Return the [x, y] coordinate for the center point of the cell that contains the specified text.  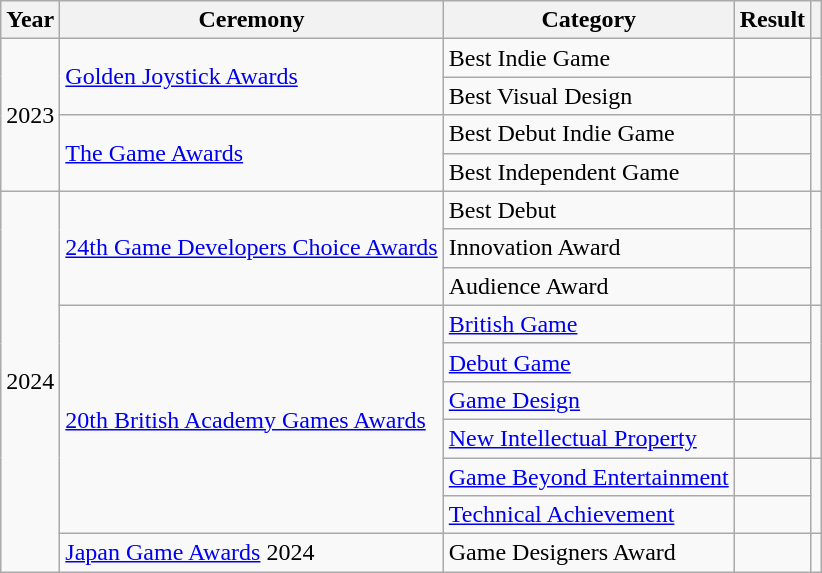
The Game Awards [252, 153]
2023 [30, 115]
2024 [30, 382]
Best Indie Game [588, 58]
Technical Achievement [588, 515]
20th British Academy Games Awards [252, 419]
Best Independent Game [588, 172]
Japan Game Awards 2024 [252, 553]
Audience Award [588, 286]
Best Debut [588, 210]
Best Debut Indie Game [588, 134]
Best Visual Design [588, 96]
Category [588, 20]
24th Game Developers Choice Awards [252, 248]
Year [30, 20]
Innovation Award [588, 248]
Game Design [588, 400]
Ceremony [252, 20]
Result [772, 20]
Game Beyond Entertainment [588, 477]
Golden Joystick Awards [252, 77]
New Intellectual Property [588, 438]
British Game [588, 324]
Game Designers Award [588, 553]
Debut Game [588, 362]
